Output the (X, Y) coordinate of the center of the cell containing the given text.  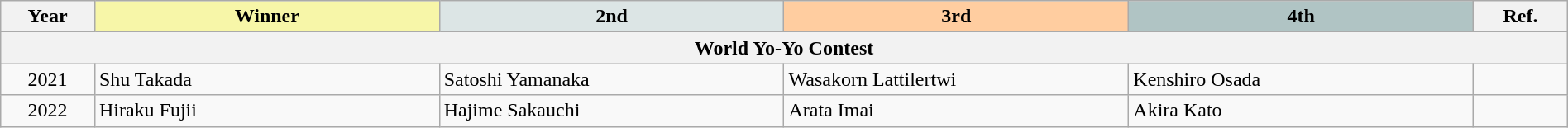
2021 (48, 79)
Kenshiro Osada (1302, 79)
Arata Imai (956, 111)
Hajime Sakauchi (612, 111)
Wasakorn Lattilertwi (956, 79)
Akira Kato (1302, 111)
3rd (956, 17)
Year (48, 17)
Winner (266, 17)
4th (1302, 17)
Satoshi Yamanaka (612, 79)
Shu Takada (266, 79)
2nd (612, 17)
Hiraku Fujii (266, 111)
World Yo-Yo Contest (784, 48)
2022 (48, 111)
Ref. (1521, 17)
